Identify which cell holds the provided text, then report its (X, Y) central coordinate. 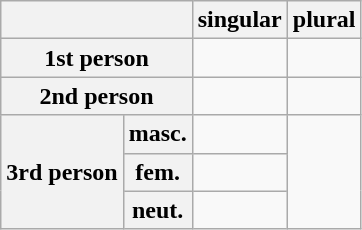
plural (324, 20)
masc. (158, 134)
singular (240, 20)
2nd person (96, 96)
3rd person (62, 172)
neut. (158, 210)
1st person (96, 58)
fem. (158, 172)
